Locate the cell with the specified text and output its [x, y] center coordinate. 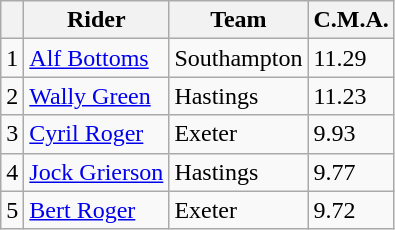
Rider [96, 20]
C.M.A. [351, 20]
Jock Grierson [96, 172]
5 [12, 210]
9.77 [351, 172]
11.29 [351, 58]
9.72 [351, 210]
2 [12, 96]
3 [12, 134]
Bert Roger [96, 210]
9.93 [351, 134]
Team [238, 20]
Alf Bottoms [96, 58]
4 [12, 172]
1 [12, 58]
Southampton [238, 58]
11.23 [351, 96]
Wally Green [96, 96]
Cyril Roger [96, 134]
